Provide the [X, Y] coordinate of the cell's center where the given text is located.  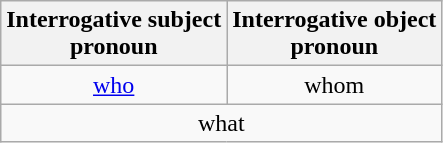
what [222, 123]
whom [334, 85]
Interrogative object pronoun [334, 34]
Interrogative subject pronoun [114, 34]
who [114, 85]
